Detect which cell encompasses the target text, then output its [x, y] center coordinate. 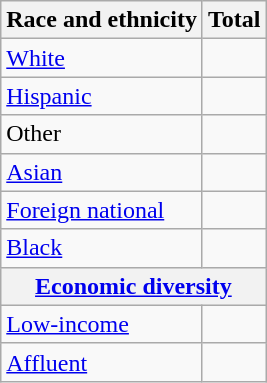
Affluent [102, 362]
Economic diversity [134, 286]
Asian [102, 172]
Other [102, 134]
Total [234, 20]
White [102, 58]
Race and ethnicity [102, 20]
Hispanic [102, 96]
Foreign national [102, 210]
Low-income [102, 324]
Black [102, 248]
